Detect which cell encompasses the target text, then output its (X, Y) center coordinate. 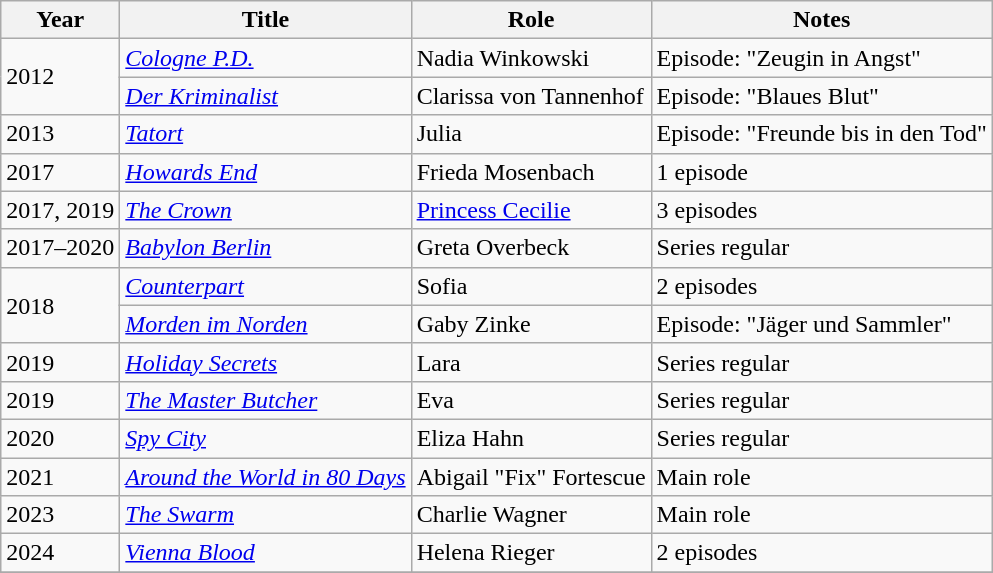
2018 (60, 305)
Eva (531, 400)
Notes (822, 20)
Vienna Blood (266, 553)
Spy City (266, 438)
2017–2020 (60, 248)
Around the World in 80 Days (266, 477)
Clarissa von Tannenhof (531, 96)
Julia (531, 134)
Episode: "Jäger und Sammler" (822, 324)
Helena Rieger (531, 553)
Cologne P.D. (266, 58)
Title (266, 20)
Sofia (531, 286)
Eliza Hahn (531, 438)
Year (60, 20)
Episode: "Freunde bis in den Tod" (822, 134)
1 episode (822, 172)
Der Kriminalist (266, 96)
Tatort (266, 134)
Nadia Winkowski (531, 58)
Frieda Mosenbach (531, 172)
Holiday Secrets (266, 362)
Counterpart (266, 286)
Charlie Wagner (531, 515)
2017, 2019 (60, 210)
2012 (60, 77)
The Crown (266, 210)
Babylon Berlin (266, 248)
Abigail "Fix" Fortescue (531, 477)
The Master Butcher (266, 400)
3 episodes (822, 210)
Morden im Norden (266, 324)
2023 (60, 515)
2020 (60, 438)
Episode: "Blaues Blut" (822, 96)
2021 (60, 477)
Gaby Zinke (531, 324)
Howards End (266, 172)
Episode: "Zeugin in Angst" (822, 58)
Princess Cecilie (531, 210)
2017 (60, 172)
Greta Overbeck (531, 248)
The Swarm (266, 515)
2024 (60, 553)
Lara (531, 362)
Role (531, 20)
2013 (60, 134)
